Detect which cell encompasses the target text, then output its [X, Y] center coordinate. 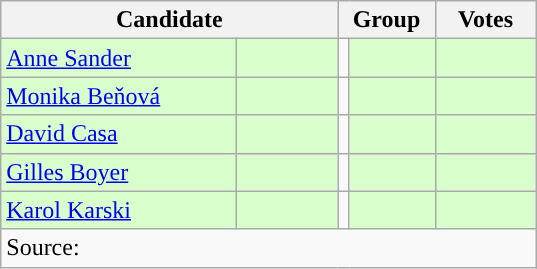
Anne Sander [119, 58]
Monika Beňová [119, 96]
Candidate [170, 20]
David Casa [119, 134]
Source: [268, 248]
Karol Karski [119, 210]
Votes [486, 20]
Gilles Boyer [119, 172]
Group [386, 20]
